Provide the [X, Y] coordinate of the cell's center where the given text is located.  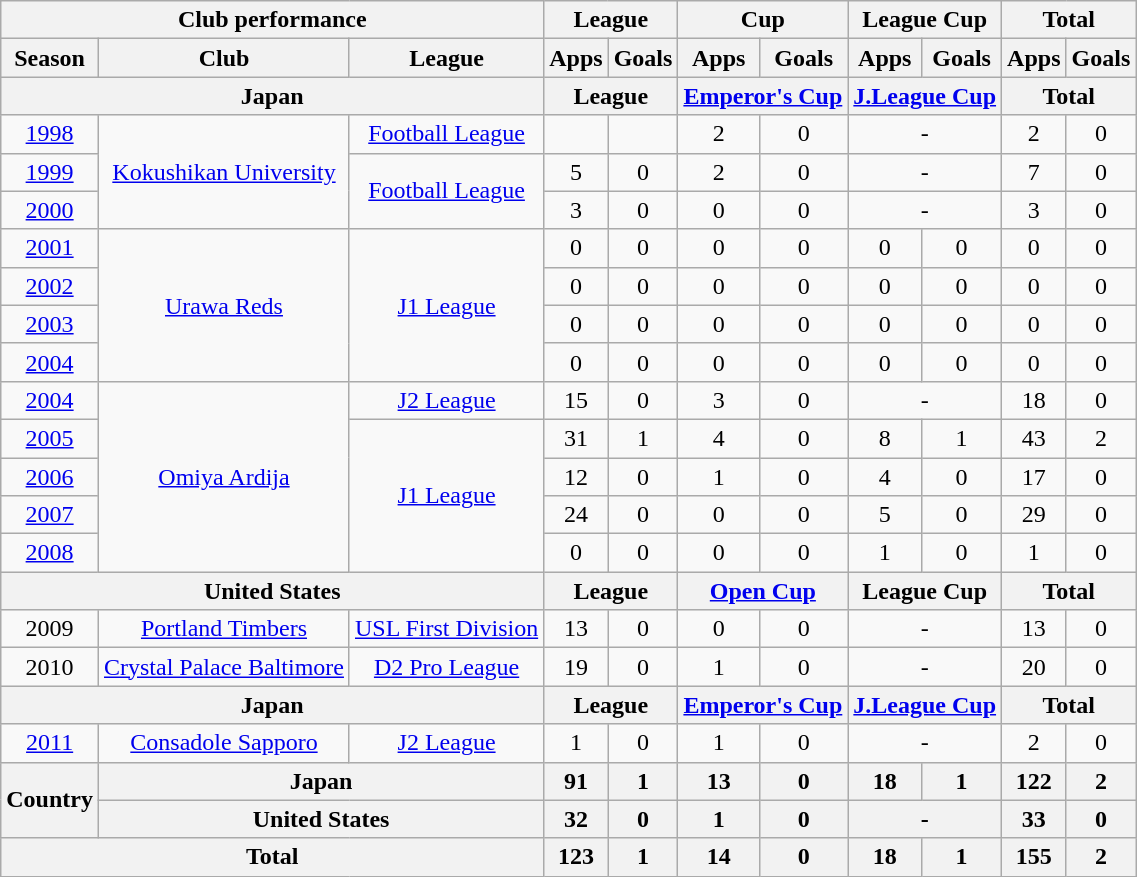
155 [1034, 857]
2010 [50, 667]
1999 [50, 172]
Kokushikan University [224, 172]
2001 [50, 248]
Club performance [272, 20]
2002 [50, 286]
20 [1034, 667]
Omiya Ardija [224, 476]
33 [1034, 819]
17 [1034, 477]
2005 [50, 438]
32 [576, 819]
19 [576, 667]
14 [719, 857]
Urawa Reds [224, 305]
122 [1034, 781]
USL First Division [446, 629]
91 [576, 781]
2007 [50, 515]
12 [576, 477]
8 [885, 438]
Open Cup [763, 591]
1998 [50, 134]
2006 [50, 477]
123 [576, 857]
7 [1034, 172]
Club [224, 58]
Consadole Sapporo [224, 743]
24 [576, 515]
D2 Pro League [446, 667]
2008 [50, 553]
Country [50, 800]
29 [1034, 515]
43 [1034, 438]
31 [576, 438]
2000 [50, 210]
Crystal Palace Baltimore [224, 667]
2011 [50, 743]
Portland Timbers [224, 629]
15 [576, 400]
2009 [50, 629]
Season [50, 58]
Cup [763, 20]
2003 [50, 324]
